Search for the cell housing the specified text and yield its [X, Y] center coordinate. 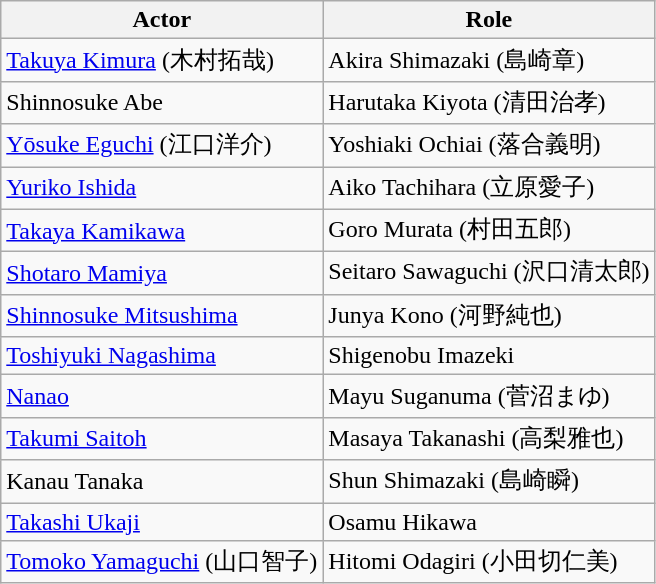
Yōsuke Eguchi (江口洋介) [162, 146]
Mayu Suganuma (菅沼まゆ) [489, 396]
Hitomi Odagiri (小田切仁美) [489, 562]
Aiko Tachihara (立原愛子) [489, 188]
Kanau Tanaka [162, 482]
Tomoko Yamaguchi (山口智子) [162, 562]
Akira Shimazaki (島崎章) [489, 60]
Osamu Hikawa [489, 521]
Role [489, 20]
Takumi Saitoh [162, 438]
Yoshiaki Ochiai (落合義明) [489, 146]
Toshiyuki Nagashima [162, 356]
Seitaro Sawaguchi (沢口清太郎) [489, 274]
Goro Murata (村田五郎) [489, 230]
Shigenobu Imazeki [489, 356]
Harutaka Kiyota (清田治孝) [489, 102]
Shun Shimazaki (島崎瞬) [489, 482]
Takashi Ukaji [162, 521]
Shinnosuke Mitsushima [162, 316]
Shotaro Mamiya [162, 274]
Shinnosuke Abe [162, 102]
Takaya Kamikawa [162, 230]
Junya Kono (河野純也) [489, 316]
Yuriko Ishida [162, 188]
Actor [162, 20]
Takuya Kimura (木村拓哉) [162, 60]
Nanao [162, 396]
Masaya Takanashi (高梨雅也) [489, 438]
